Return the (x, y) coordinate for the center point of the cell that contains the specified text.  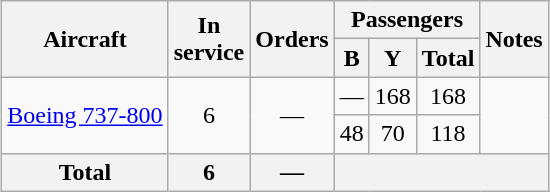
118 (448, 134)
70 (392, 134)
Boeing 737-800 (85, 115)
Orders (292, 39)
Passengers (407, 20)
Aircraft (85, 39)
In service (209, 39)
Y (392, 58)
Notes (514, 39)
B (352, 58)
48 (352, 134)
